Identify which cell holds the provided text, then report its (X, Y) central coordinate. 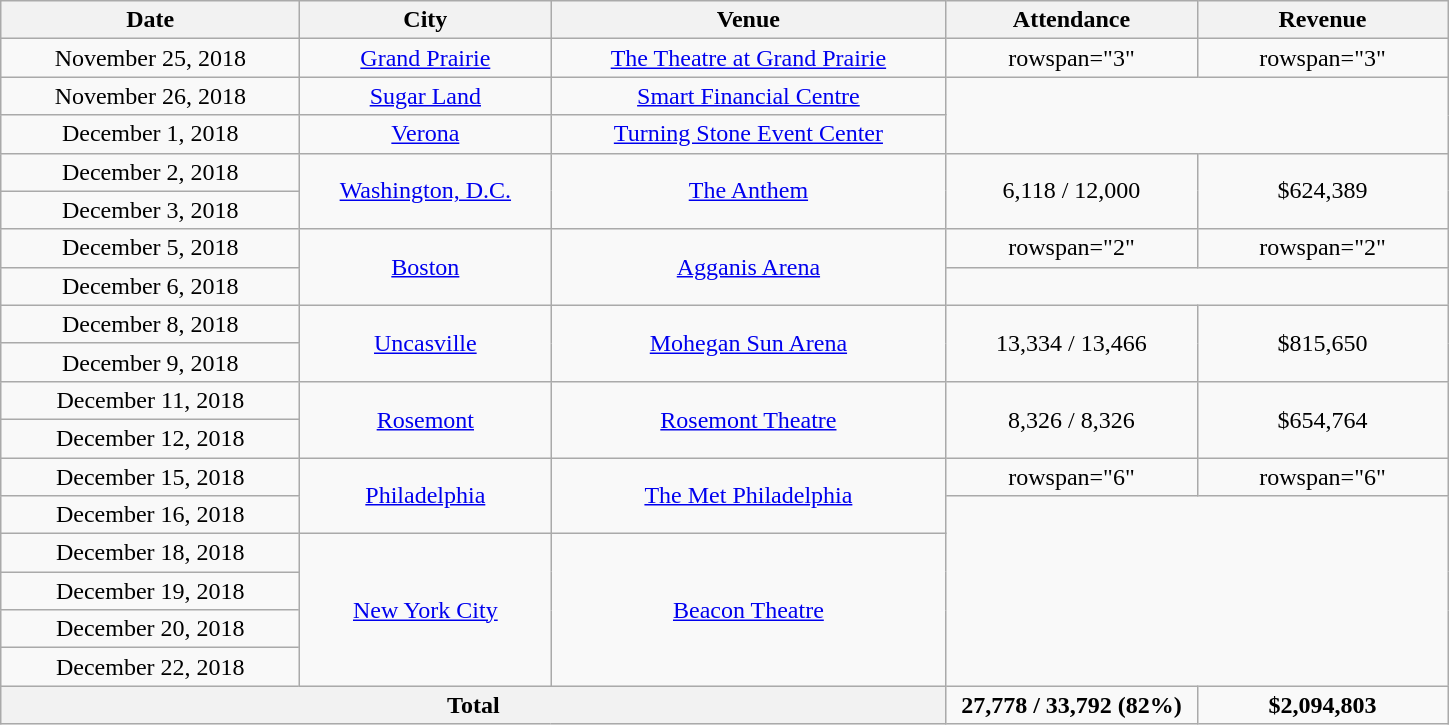
Grand Prairie (426, 58)
Revenue (1322, 20)
November 25, 2018 (150, 58)
New York City (426, 610)
December 12, 2018 (150, 438)
$654,764 (1322, 419)
Verona (426, 134)
27,778 / 33,792 (82%) (1072, 705)
December 18, 2018 (150, 553)
December 19, 2018 (150, 591)
Turning Stone Event Center (748, 134)
December 1, 2018 (150, 134)
6,118 / 12,000 (1072, 191)
Total (474, 705)
December 11, 2018 (150, 400)
Rosemont Theatre (748, 419)
$2,094,803 (1322, 705)
Uncasville (426, 343)
The Met Philadelphia (748, 496)
Agganis Arena (748, 267)
December 20, 2018 (150, 629)
8,326 / 8,326 (1072, 419)
December 15, 2018 (150, 477)
Date (150, 20)
The Theatre at Grand Prairie (748, 58)
13,334 / 13,466 (1072, 343)
December 22, 2018 (150, 667)
Washington, D.C. (426, 191)
Beacon Theatre (748, 610)
December 8, 2018 (150, 324)
December 9, 2018 (150, 362)
Boston (426, 267)
Rosemont (426, 419)
December 3, 2018 (150, 210)
Sugar Land (426, 96)
City (426, 20)
December 6, 2018 (150, 286)
December 5, 2018 (150, 248)
Philadelphia (426, 496)
November 26, 2018 (150, 96)
Smart Financial Centre (748, 96)
The Anthem (748, 191)
Mohegan Sun Arena (748, 343)
$624,389 (1322, 191)
$815,650 (1322, 343)
Venue (748, 20)
December 2, 2018 (150, 172)
Attendance (1072, 20)
December 16, 2018 (150, 515)
